Output the [x, y] coordinate of the center of the cell containing the given text.  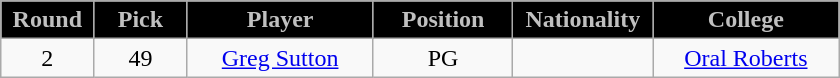
2 [48, 58]
Nationality [583, 20]
Player [280, 20]
Round [48, 20]
Position [443, 20]
Pick [140, 20]
PG [443, 58]
49 [140, 58]
Oral Roberts [746, 58]
College [746, 20]
Greg Sutton [280, 58]
